Return (X, Y) of the center of cell containing provided text 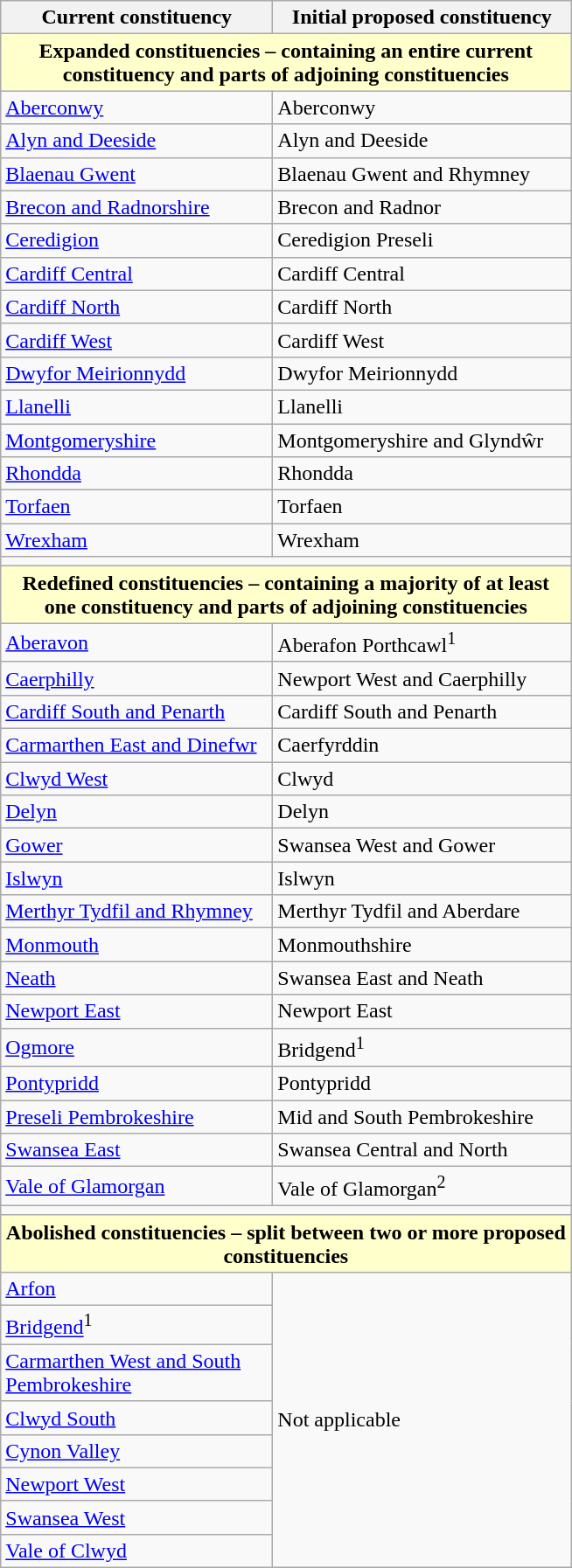
Carmarthen West and South Pembrokeshire (136, 1372)
Expanded constituencies – containing an entire current constituency and parts of adjoining constituencies (286, 63)
Ceredigion Preseli (422, 240)
Vale of Glamorgan2 (422, 1187)
Aberavon (136, 643)
Swansea Central and North (422, 1150)
Swansea East and Neath (422, 978)
Caerfyrddin (422, 746)
Swansea West (136, 1517)
Vale of Clwyd (136, 1551)
Cynon Valley (136, 1451)
Arfon (136, 1289)
Clwyd South (136, 1418)
Merthyr Tydfil and Rhymney (136, 912)
Blaenau Gwent and Rhymney (422, 174)
Montgomeryshire and Glyndŵr (422, 440)
Current constituency (136, 17)
Monmouthshire (422, 945)
Clwyd (422, 779)
Merthyr Tydfil and Aberdare (422, 912)
Monmouth (136, 945)
Carmarthen East and Dinefwr (136, 746)
Ogmore (136, 1047)
Vale of Glamorgan (136, 1187)
Ceredigion (136, 240)
Swansea West and Gower (422, 845)
Montgomeryshire (136, 440)
Brecon and Radnorshire (136, 207)
Aberafon Porthcawl1 (422, 643)
Mid and South Pembrokeshire (422, 1117)
Preseli Pembrokeshire (136, 1117)
Not applicable (422, 1420)
Newport West and Caerphilly (422, 678)
Gower (136, 845)
Redefined constituencies – containing a majority of at least one constituency and parts of adjoining constituencies (286, 594)
Brecon and Radnor (422, 207)
Initial proposed constituency (422, 17)
Newport West (136, 1484)
Swansea East (136, 1150)
Neath (136, 978)
Caerphilly (136, 678)
Abolished constituencies – split between two or more proposed constituencies (286, 1243)
Clwyd West (136, 779)
Blaenau Gwent (136, 174)
